Output the [x, y] coordinate of the center of the cell containing the given text.  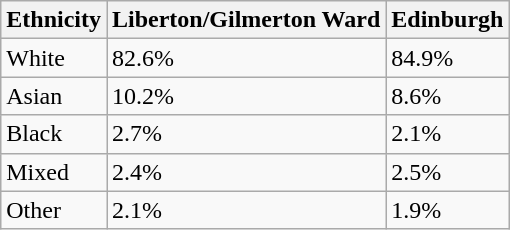
82.6% [246, 58]
2.5% [448, 172]
Asian [54, 96]
White [54, 58]
Edinburgh [448, 20]
2.4% [246, 172]
8.6% [448, 96]
Other [54, 210]
2.7% [246, 134]
84.9% [448, 58]
Mixed [54, 172]
Ethnicity [54, 20]
Black [54, 134]
10.2% [246, 96]
1.9% [448, 210]
Liberton/Gilmerton Ward [246, 20]
